From the cell containing the given text, extract its center point as (X, Y) coordinate. 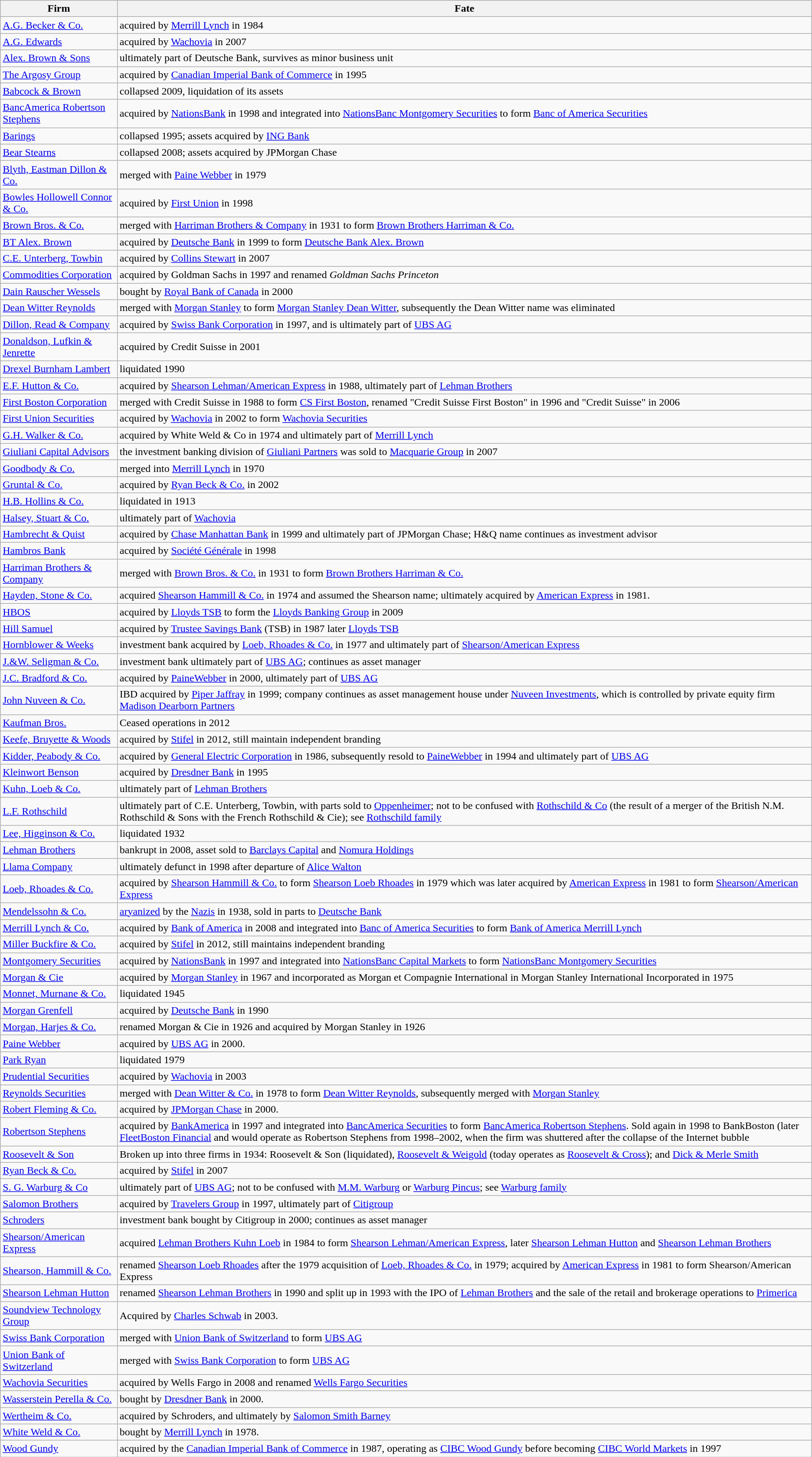
Loeb, Rhoades & Co. (59, 889)
Broken up into three firms in 1934: Roosevelt & Son (liquidated), Roosevelt & Weigold (today operates as Roosevelt & Cross); and Dick & Merle Smith (464, 1154)
Kleinwort Benson (59, 772)
Park Ryan (59, 1060)
Morgan & Cie (59, 977)
Firm (59, 9)
Dain Rauscher Wessels (59, 291)
Hambrecht & Quist (59, 534)
acquired by NationsBank in 1997 and integrated into NationsBanc Capital Markets to form NationsBanc Montgomery Securities (464, 961)
Soundview Technology Group (59, 1315)
acquired by Wachovia in 2003 (464, 1076)
merged with Swiss Bank Corporation to form UBS AG (464, 1360)
Bear Stearns (59, 152)
Kidder, Peabody & Co. (59, 756)
Hill Samuel (59, 629)
acquired by Canadian Imperial Bank of Commerce in 1995 (464, 75)
acquired by Bank of America in 2008 and integrated into Banc of America Securities to form Bank of America Merrill Lynch (464, 928)
liquidated 1990 (464, 369)
merged with Credit Suisse in 1988 to form CS First Boston, renamed "Credit Suisse First Boston" in 1996 and "Credit Suisse" in 2006 (464, 402)
Acquired by Charles Schwab in 2003. (464, 1315)
ultimately part of UBS AG; not to be confused with M.M. Warburg or Warburg Pincus; see Warburg family (464, 1187)
Shearson Lehman Hutton (59, 1293)
Drexel Burnham Lambert (59, 369)
investment bank bought by Citigroup in 2000; continues as asset manager (464, 1220)
acquired by Wachovia in 2007 (464, 42)
liquidated 1945 (464, 994)
Shearson/American Express (59, 1242)
bankrupt in 2008, asset sold to Barclays Capital and Nomura Holdings (464, 850)
Dillon, Read & Company (59, 324)
Wasserstein Perella & Co. (59, 1399)
Monnet, Murnane & Co. (59, 994)
acquired Shearson Hammill & Co. in 1974 and assumed the Shearson name; ultimately acquired by American Express in 1981. (464, 596)
A.G. Becker & Co. (59, 25)
merged into Merrill Lynch in 1970 (464, 468)
the investment banking division of Giuliani Partners was sold to Macquarie Group in 2007 (464, 452)
acquired by Lloyds TSB to form the Lloyds Banking Group in 2009 (464, 612)
acquired by Credit Suisse in 2001 (464, 347)
E.F. Hutton & Co. (59, 386)
ultimately part of Deutsche Bank, survives as minor business unit (464, 58)
Wood Gundy (59, 1449)
Schroders (59, 1220)
merged with Union Bank of Switzerland to form UBS AG (464, 1338)
collapsed 1995; assets acquired by ING Bank (464, 136)
investment bank ultimately part of UBS AG; continues as asset manager (464, 661)
merged with Harriman Brothers & Company in 1931 to form Brown Brothers Harriman & Co. (464, 225)
Kuhn, Loeb & Co. (59, 789)
merged with Dean Witter & Co. in 1978 to form Dean Witter Reynolds, subsequently merged with Morgan Stanley (464, 1093)
collapsed 2008; assets acquired by JPMorgan Chase (464, 152)
aryanized by the Nazis in 1938, sold in parts to Deutsche Bank (464, 911)
G.H. Walker & Co. (59, 435)
bought by Merrill Lynch in 1978. (464, 1432)
investment bank acquired by Loeb, Rhoades & Co. in 1977 and ultimately part of Shearson/American Express (464, 645)
A.G. Edwards (59, 42)
Ceased operations in 2012 (464, 723)
acquired by Dresdner Bank in 1995 (464, 772)
Hayden, Stone & Co. (59, 596)
acquired by Shearson Lehman/American Express in 1988, ultimately part of Lehman Brothers (464, 386)
acquired by the Canadian Imperial Bank of Commerce in 1987, operating as CIBC Wood Gundy before becoming CIBC World Markets in 1997 (464, 1449)
HBOS (59, 612)
Montgomery Securities (59, 961)
acquired by UBS AG in 2000. (464, 1043)
Keefe, Bruyette & Woods (59, 739)
Prudential Securities (59, 1076)
Reynolds Securities (59, 1093)
Halsey, Stuart & Co. (59, 517)
Alex. Brown & Sons (59, 58)
John Nuveen & Co. (59, 700)
Lee, Higginson & Co. (59, 834)
acquired by Trustee Savings Bank (TSB) in 1987 later Lloyds TSB (464, 629)
Morgan Grenfell (59, 1010)
Robertson Stephens (59, 1132)
Commodities Corporation (59, 275)
Blyth, Eastman Dillon & Co. (59, 174)
Shearson, Hammill & Co. (59, 1271)
acquired by Deutsche Bank in 1990 (464, 1010)
Babcock & Brown (59, 91)
Lehman Brothers (59, 850)
liquidated 1932 (464, 834)
renamed Morgan & Cie in 1926 and acquired by Morgan Stanley in 1926 (464, 1027)
Miller Buckfire & Co. (59, 944)
Salomon Brothers (59, 1204)
merged with Morgan Stanley to form Morgan Stanley Dean Witter, subsequently the Dean Witter name was eliminated (464, 308)
acquired by Stifel in 2007 (464, 1171)
BancAmerica Robertson Stephens (59, 114)
acquired by Société Générale in 1998 (464, 551)
acquired by Stifel in 2012, still maintains independent branding (464, 944)
acquired by Goldman Sachs in 1997 and renamed Goldman Sachs Princeton (464, 275)
bought by Royal Bank of Canada in 2000 (464, 291)
acquired by Collins Stewart in 2007 (464, 259)
Hornblower & Weeks (59, 645)
acquired by Stifel in 2012, still maintain independent branding (464, 739)
Robert Fleming & Co. (59, 1110)
acquired by Travelers Group in 1997, ultimately part of Citigroup (464, 1204)
acquired by General Electric Corporation in 1986, subsequently resold to PaineWebber in 1994 and ultimately part of UBS AG (464, 756)
J.C. Bradford & Co. (59, 678)
acquired by Chase Manhattan Bank in 1999 and ultimately part of JPMorgan Chase; H&Q name continues as investment advisor (464, 534)
Union Bank of Switzerland (59, 1360)
L.F. Rothschild (59, 811)
acquired by Morgan Stanley in 1967 and incorporated as Morgan et Compagnie International in Morgan Stanley International Incorporated in 1975 (464, 977)
Swiss Bank Corporation (59, 1338)
acquired Lehman Brothers Kuhn Loeb in 1984 to form Shearson Lehman/American Express, later Shearson Lehman Hutton and Shearson Lehman Brothers (464, 1242)
bought by Dresdner Bank in 2000. (464, 1399)
acquired by Wells Fargo in 2008 and renamed Wells Fargo Securities (464, 1382)
acquired by Deutsche Bank in 1999 to form Deutsche Bank Alex. Brown (464, 242)
Mendelssohn & Co. (59, 911)
liquidated in 1913 (464, 501)
Dean Witter Reynolds (59, 308)
acquired by Schroders, and ultimately by Salomon Smith Barney (464, 1415)
collapsed 2009, liquidation of its assets (464, 91)
Barings (59, 136)
Merrill Lynch & Co. (59, 928)
acquired by Wachovia in 2002 to form Wachovia Securities (464, 419)
Wertheim & Co. (59, 1415)
J.&W. Seligman & Co. (59, 661)
ultimately defunct in 1998 after departure of Alice Walton (464, 867)
First Union Securities (59, 419)
Giuliani Capital Advisors (59, 452)
Hambros Bank (59, 551)
Ryan Beck & Co. (59, 1171)
acquired by Ryan Beck & Co. in 2002 (464, 485)
merged with Brown Bros. & Co. in 1931 to form Brown Brothers Harriman & Co. (464, 573)
Llama Company (59, 867)
Kaufman Bros. (59, 723)
Paine Webber (59, 1043)
Harriman Brothers & Company (59, 573)
Donaldson, Lufkin & Jenrette (59, 347)
Fate (464, 9)
Brown Bros. & Co. (59, 225)
Morgan, Harjes & Co. (59, 1027)
acquired by First Union in 1998 (464, 203)
liquidated 1979 (464, 1060)
Roosevelt & Son (59, 1154)
Wachovia Securities (59, 1382)
acquired by JPMorgan Chase in 2000. (464, 1110)
ultimately part of Wachovia (464, 517)
Goodbody & Co. (59, 468)
H.B. Hollins & Co. (59, 501)
acquired by Merrill Lynch in 1984 (464, 25)
acquired by Swiss Bank Corporation in 1997, and is ultimately part of UBS AG (464, 324)
S. G. Warburg & Co (59, 1187)
acquired by NationsBank in 1998 and integrated into NationsBanc Montgomery Securities to form Banc of America Securities (464, 114)
BT Alex. Brown (59, 242)
White Weld & Co. (59, 1432)
merged with Paine Webber in 1979 (464, 174)
Gruntal & Co. (59, 485)
acquired by White Weld & Co in 1974 and ultimately part of Merrill Lynch (464, 435)
C.E. Unterberg, Towbin (59, 259)
ultimately part of Lehman Brothers (464, 789)
Bowles Hollowell Connor & Co. (59, 203)
acquired by PaineWebber in 2000, ultimately part of UBS AG (464, 678)
The Argosy Group (59, 75)
First Boston Corporation (59, 402)
